From the cell containing the given text, extract its center point as [x, y] coordinate. 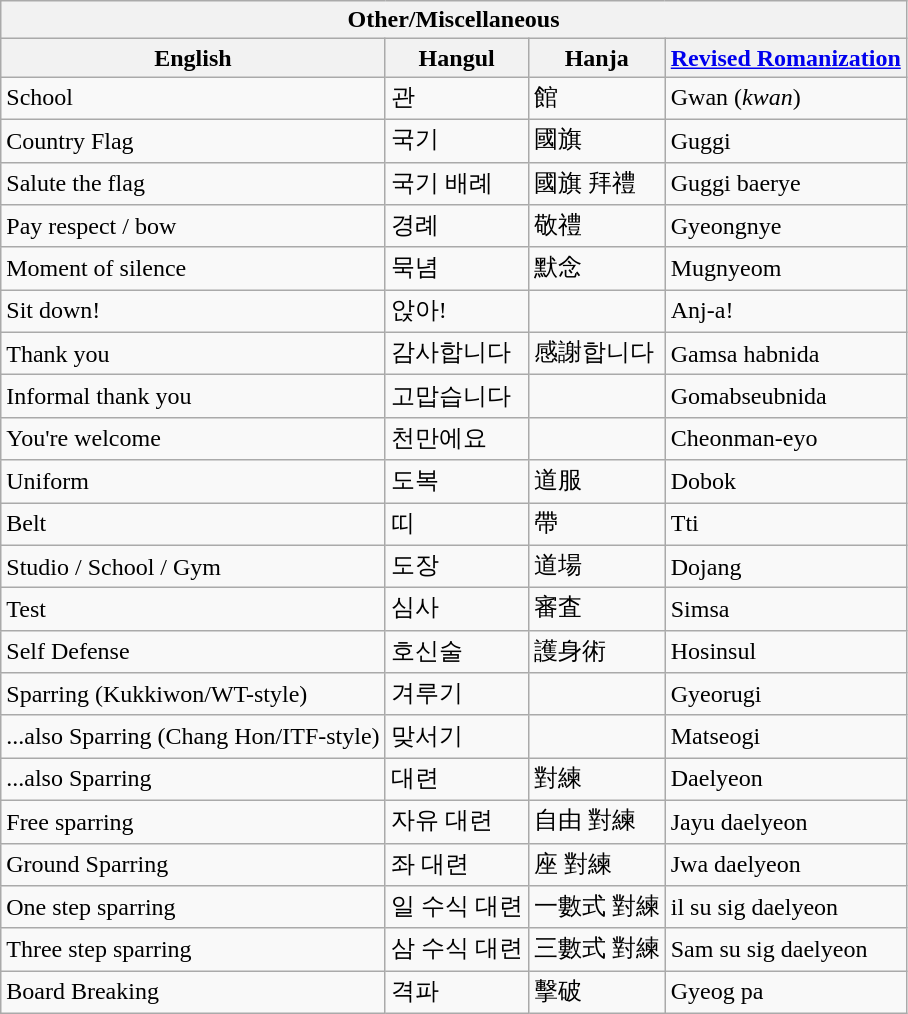
Dobok [786, 482]
館 [596, 98]
三數式 對練 [596, 950]
帶 [596, 524]
Gomabseubnida [786, 396]
English [193, 58]
Informal thank you [193, 396]
국기 [456, 140]
道場 [596, 566]
Hangul [456, 58]
관 [456, 98]
Gyeongnye [786, 226]
Gamsa habnida [786, 354]
You're welcome [193, 438]
Self Defense [193, 652]
도복 [456, 482]
Matseogi [786, 736]
國旗 拜禮 [596, 184]
Daelyeon [786, 780]
Test [193, 610]
護身術 [596, 652]
자유 대련 [456, 822]
Studio / School / Gym [193, 566]
Country Flag [193, 140]
一數式 對練 [596, 908]
Guggi baerye [786, 184]
대련 [456, 780]
Jayu daelyeon [786, 822]
겨루기 [456, 694]
Mugnyeom [786, 268]
묵념 [456, 268]
좌 대련 [456, 864]
감사합니다 [456, 354]
Sit down! [193, 312]
國旗 [596, 140]
호신술 [456, 652]
Simsa [786, 610]
Revised Romanization [786, 58]
School [193, 98]
맞서기 [456, 736]
Gyeorugi [786, 694]
Ground Sparring [193, 864]
對練 [596, 780]
感謝합니다 [596, 354]
Dojang [786, 566]
擊破 [596, 992]
Salute the flag [193, 184]
Gyeog pa [786, 992]
Tti [786, 524]
앉아! [456, 312]
Belt [193, 524]
One step sparring [193, 908]
심사 [456, 610]
Sam su sig daelyeon [786, 950]
座 對練 [596, 864]
Free sparring [193, 822]
Jwa daelyeon [786, 864]
...also Sparring [193, 780]
Uniform [193, 482]
默念 [596, 268]
Other/Miscellaneous [454, 20]
삼 수식 대련 [456, 950]
Guggi [786, 140]
일 수식 대련 [456, 908]
Sparring (Kukkiwon/WT-style) [193, 694]
띠 [456, 524]
고맙습니다 [456, 396]
천만에요 [456, 438]
Thank you [193, 354]
Board Breaking [193, 992]
自由 對練 [596, 822]
경례 [456, 226]
il su sig daelyeon [786, 908]
Hanja [596, 58]
국기 배례 [456, 184]
Anj-a! [786, 312]
...also Sparring (Chang Hon/ITF-style) [193, 736]
Moment of silence [193, 268]
도장 [456, 566]
Pay respect / bow [193, 226]
Three step sparring [193, 950]
Hosinsul [786, 652]
Gwan (kwan) [786, 98]
격파 [456, 992]
道服 [596, 482]
審査 [596, 610]
Cheonman-eyo [786, 438]
敬禮 [596, 226]
